Locate the cell with the specified text and output its [x, y] center coordinate. 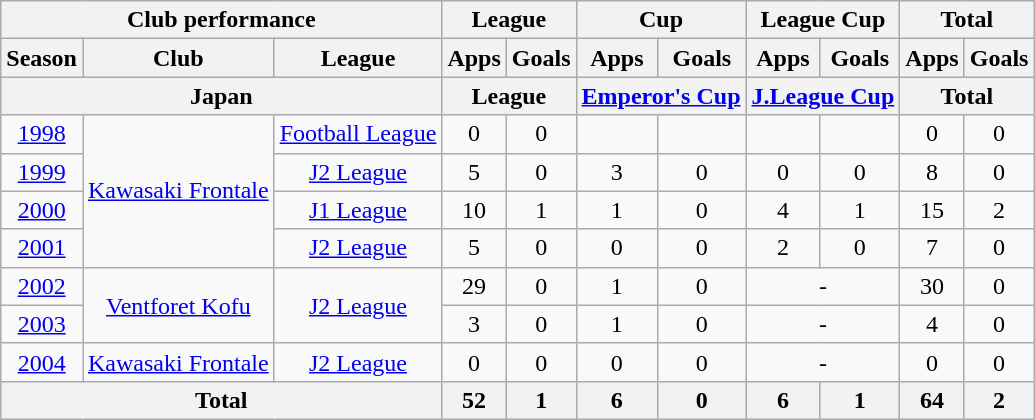
64 [932, 400]
2002 [42, 286]
Emperor's Cup [661, 96]
Japan [222, 96]
10 [474, 210]
2000 [42, 210]
30 [932, 286]
52 [474, 400]
J.League Cup [823, 96]
Ventforet Kofu [178, 305]
7 [932, 248]
2003 [42, 324]
1999 [42, 172]
2004 [42, 362]
Club performance [222, 20]
2001 [42, 248]
8 [932, 172]
29 [474, 286]
League Cup [823, 20]
Season [42, 58]
J1 League [358, 210]
Club [178, 58]
1998 [42, 134]
Football League [358, 134]
15 [932, 210]
Cup [661, 20]
